Identify which cell holds the provided text, then report its (x, y) central coordinate. 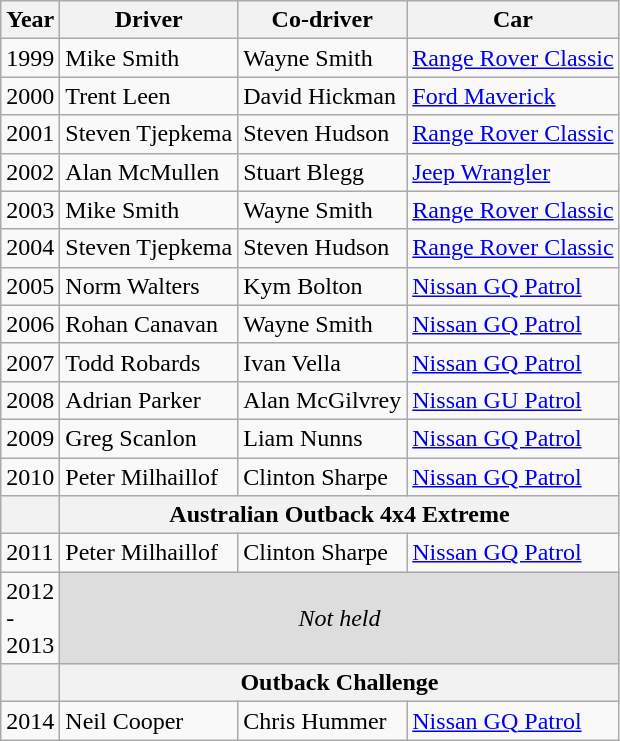
Liam Nunns (322, 438)
2005 (30, 286)
Nissan GU Patrol (513, 400)
2001 (30, 134)
Rohan Canavan (149, 324)
Todd Robards (149, 362)
Co-driver (322, 20)
2004 (30, 248)
1999 (30, 58)
Adrian Parker (149, 400)
2010 (30, 477)
2011 (30, 553)
Outback Challenge (340, 683)
Not held (340, 618)
2009 (30, 438)
Ford Maverick (513, 96)
Alan McGilvrey (322, 400)
Year (30, 20)
Norm Walters (149, 286)
2007 (30, 362)
Kym Bolton (322, 286)
Australian Outback 4x4 Extreme (340, 515)
2003 (30, 210)
2000 (30, 96)
2014 (30, 721)
Chris Hummer (322, 721)
David Hickman (322, 96)
Trent Leen (149, 96)
Greg Scanlon (149, 438)
Neil Cooper (149, 721)
Jeep Wrangler (513, 172)
Driver (149, 20)
Car (513, 20)
Alan McMullen (149, 172)
2002 (30, 172)
2008 (30, 400)
2006 (30, 324)
Stuart Blegg (322, 172)
Ivan Vella (322, 362)
2012-2013 (30, 618)
